Return the (X, Y) coordinate for the center point of the cell that contains the specified text.  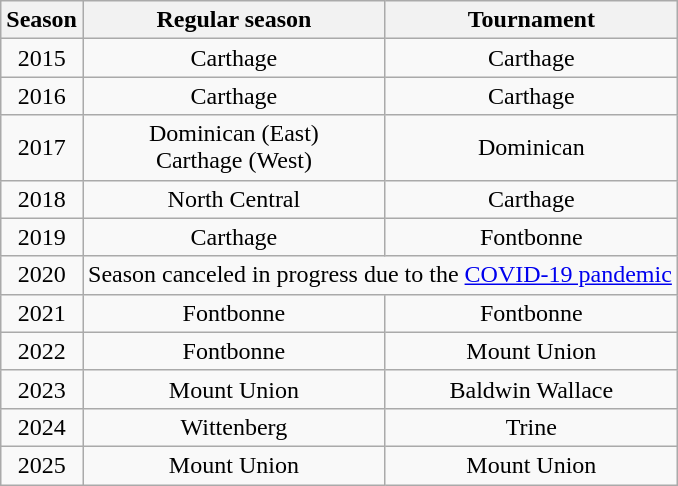
2021 (42, 313)
Dominican (East)Carthage (West) (234, 148)
Dominican (531, 148)
2017 (42, 148)
North Central (234, 199)
Baldwin Wallace (531, 389)
2020 (42, 275)
Regular season (234, 20)
2019 (42, 237)
2018 (42, 199)
2023 (42, 389)
2024 (42, 427)
Season (42, 20)
2025 (42, 465)
Season canceled in progress due to the COVID-19 pandemic (380, 275)
2016 (42, 96)
Trine (531, 427)
Wittenberg (234, 427)
2015 (42, 58)
2022 (42, 351)
Tournament (531, 20)
